From the cell containing the given text, extract its center point as (x, y) coordinate. 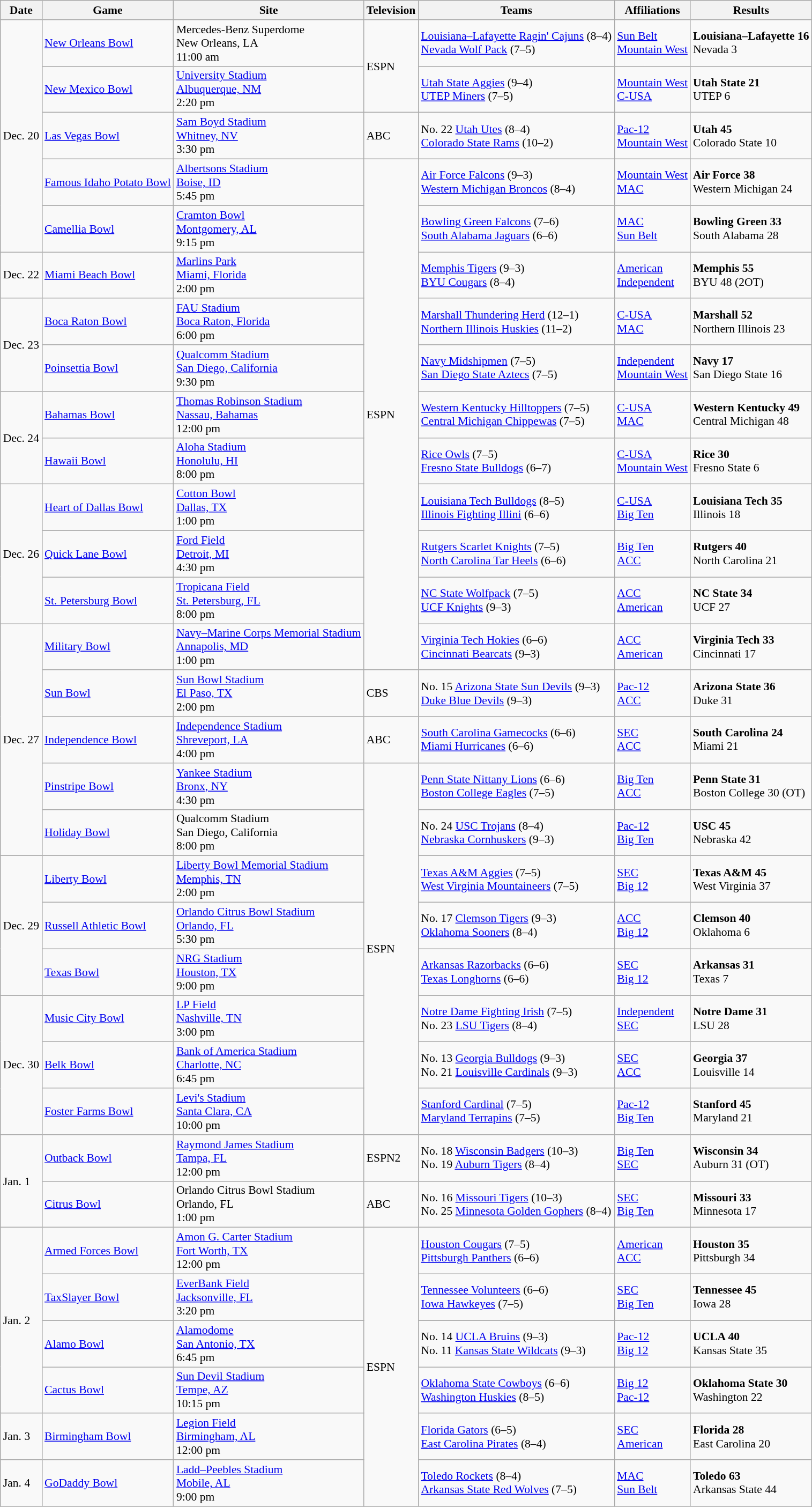
Notre Dame Fighting Irish (7–5)No. 23 LSU Tigers (8–4) (516, 1019)
St. Petersburg Bowl (108, 601)
Tennessee 45Iowa 28 (751, 1298)
Results (751, 10)
Notre Dame 31LSU 28 (751, 1019)
Sun Bowl StadiumEl Paso, TX2:00 pm (269, 694)
Air Force 38Western Michigan 24 (751, 182)
Louisiana–Lafayette 16Nevada 3 (751, 43)
AlamodomeSan Antonio, TX6:45 pm (269, 1344)
Utah State 21UTEP 6 (751, 89)
Foster Farms Bowl (108, 1111)
Orlando Citrus Bowl StadiumOrlando, FL1:00 pm (269, 1205)
No. 24 USC Trojans (8–4)Nebraska Cornhuskers (9–3) (516, 832)
New Orleans Bowl (108, 43)
Bank of America StadiumCharlotte, NC6:45 pm (269, 1065)
Thomas Robinson StadiumNassau, Bahamas12:00 pm (269, 415)
Qualcomm StadiumSan Diego, California9:30 pm (269, 368)
Dec. 23 (21, 345)
University StadiumAlbuquerque, NM2:20 pm (269, 89)
Jan. 1 (21, 1181)
Navy Midshipmen (7–5)San Diego State Aztecs (7–5) (516, 368)
Arkansas Razorbacks (6–6)Texas Longhorns (6–6) (516, 972)
Las Vegas Bowl (108, 136)
Site (269, 10)
Belk Bowl (108, 1065)
Sam Boyd StadiumWhitney, NV3:30 pm (269, 136)
Armed Forces Bowl (108, 1251)
Virginia Tech 33Cincinnati 17 (751, 647)
Pac-12ACC (652, 694)
Cactus Bowl (108, 1390)
Camellia Bowl (108, 228)
Clemson 40Oklahoma 6 (751, 926)
Orlando Citrus Bowl StadiumOrlando, FL5:30 pm (269, 926)
New Mexico Bowl (108, 89)
ESPN2 (391, 1158)
South Carolina Gamecocks (6–6)Miami Hurricanes (6–6) (516, 740)
Military Bowl (108, 647)
GoDaddy Bowl (108, 1483)
Hawaii Bowl (108, 461)
Bowling Green 33South Alabama 28 (751, 228)
Florida 28East Carolina 20 (751, 1437)
IndependentSEC (652, 1019)
Cramton BowlMontgomery, AL9:15 pm (269, 228)
Quick Lane Bowl (108, 555)
Bahamas Bowl (108, 415)
Marlins ParkMiami, Florida2:00 pm (269, 276)
Citrus Bowl (108, 1205)
Utah 45Colorado State 10 (751, 136)
Rutgers Scarlet Knights (7–5)North Carolina Tar Heels (6–6) (516, 555)
Big TenSEC (652, 1158)
Penn State Nittany Lions (6–6)Boston College Eagles (7–5) (516, 786)
Memphis Tigers (9–3)BYU Cougars (8–4) (516, 276)
Liberty Bowl Memorial StadiumMemphis, TN2:00 pm (269, 880)
Independence Bowl (108, 740)
Boca Raton Bowl (108, 322)
Raymond James StadiumTampa, FL12:00 pm (269, 1158)
Television (391, 10)
Cotton BowlDallas, TX1:00 pm (269, 507)
Yankee StadiumBronx, NY4:30 pm (269, 786)
Missouri 33Minnesota 17 (751, 1205)
Texas Bowl (108, 972)
Tropicana FieldSt. Petersburg, FL8:00 pm (269, 601)
Louisiana–Lafayette Ragin' Cajuns (8–4) Nevada Wolf Pack (7–5) (516, 43)
Houston Cougars (7–5)Pittsburgh Panthers (6–6) (516, 1251)
Holiday Bowl (108, 832)
Date (21, 10)
Toledo Rockets (8–4)Arkansas State Red Wolves (7–5) (516, 1483)
Oklahoma State Cowboys (6–6)Washington Huskies (8–5) (516, 1390)
Independence StadiumShreveport, LA4:00 pm (269, 740)
No. 22 Utah Utes (8–4)Colorado State Rams (10–2) (516, 136)
Miami Beach Bowl (108, 276)
Mountain WestC-USA (652, 89)
Air Force Falcons (9–3)Western Michigan Broncos (8–4) (516, 182)
Louisiana Tech 35Illinois 18 (751, 507)
Memphis 55BYU 48 (2OT) (751, 276)
IndependentMountain West (652, 368)
Tennessee Volunteers (6–6)Iowa Hawkeyes (7–5) (516, 1298)
Sun Devil StadiumTempe, AZ10:15 pm (269, 1390)
Georgia 37Louisville 14 (751, 1065)
Jan. 4 (21, 1483)
Navy–Marine Corps Memorial StadiumAnnapolis, MD1:00 pm (269, 647)
Famous Idaho Potato Bowl (108, 182)
Music City Bowl (108, 1019)
Wisconsin 34Auburn 31 (OT) (751, 1158)
Mercedes-Benz SuperdomeNew Orleans, LA11:00 am (269, 43)
Mountain WestMAC (652, 182)
No. 13 Georgia Bulldogs (9–3)No. 21 Louisville Cardinals (9–3) (516, 1065)
Rutgers 40North Carolina 21 (751, 555)
Western Kentucky 49Central Michigan 48 (751, 415)
C-USAMountain West (652, 461)
CBS (391, 694)
Dec. 24 (21, 438)
LP FieldNashville, TN3:00 pm (269, 1019)
Amon G. Carter StadiumFort Worth, TX12:00 pm (269, 1251)
Legion FieldBirmingham, AL12:00 pm (269, 1437)
Louisiana Tech Bulldogs (8–5)Illinois Fighting Illini (6–6) (516, 507)
Florida Gators (6–5)East Carolina Pirates (8–4) (516, 1437)
South Carolina 24Miami 21 (751, 740)
Pinstripe Bowl (108, 786)
Outback Bowl (108, 1158)
Marshall Thundering Herd (12–1)Northern Illinois Huskies (11–2) (516, 322)
Liberty Bowl (108, 880)
Stanford Cardinal (7–5)Maryland Terrapins (7–5) (516, 1111)
Russell Athletic Bowl (108, 926)
No. 15 Arizona State Sun Devils (9–3)Duke Blue Devils (9–3) (516, 694)
Penn State 31Boston College 30 (OT) (751, 786)
Rice Owls (7–5)Fresno State Bulldogs (6–7) (516, 461)
Jan. 3 (21, 1437)
EverBank FieldJacksonville, FL3:20 pm (269, 1298)
Rice 30Fresno State 6 (751, 461)
TaxSlayer Bowl (108, 1298)
NC State Wolfpack (7–5)UCF Knights (9–3) (516, 601)
Affiliations (652, 10)
Aloha StadiumHonolulu, HI8:00 pm (269, 461)
Ladd–Peebles StadiumMobile, AL9:00 pm (269, 1483)
ACCBig 12 (652, 926)
Houston 35Pittsburgh 34 (751, 1251)
Navy 17San Diego State 16 (751, 368)
Levi's StadiumSanta Clara, CA10:00 pm (269, 1111)
Poinsettia Bowl (108, 368)
UCLA 40Kansas State 35 (751, 1344)
No. 17 Clemson Tigers (9–3)Oklahoma Sooners (8–4) (516, 926)
SECAmerican (652, 1437)
AmericanACC (652, 1251)
Game (108, 10)
Dec. 27 (21, 740)
Texas A&M Aggies (7–5)West Virginia Mountaineers (7–5) (516, 880)
No. 18 Wisconsin Badgers (10–3)No. 19 Auburn Tigers (8–4) (516, 1158)
Sun BeltMountain West (652, 43)
Texas A&M 45West Virginia 37 (751, 880)
Arizona State 36Duke 31 (751, 694)
Marshall 52Northern Illinois 23 (751, 322)
Sun Bowl (108, 694)
Qualcomm StadiumSan Diego, California8:00 pm (269, 832)
C-USABig Ten (652, 507)
USC 45Nebraska 42 (751, 832)
Dec. 30 (21, 1065)
Oklahoma State 30Washington 22 (751, 1390)
Toledo 63Arkansas State 44 (751, 1483)
Dec. 20 (21, 136)
Arkansas 31Texas 7 (751, 972)
No. 14 UCLA Bruins (9–3)No. 11 Kansas State Wildcats (9–3) (516, 1344)
Western Kentucky Hilltoppers (7–5)Central Michigan Chippewas (7–5) (516, 415)
AmericanIndependent (652, 276)
NRG StadiumHouston, TX9:00 pm (269, 972)
FAU StadiumBoca Raton, Florida6:00 pm (269, 322)
Utah State Aggies (9–4)UTEP Miners (7–5) (516, 89)
Ford FieldDetroit, MI4:30 pm (269, 555)
Birmingham Bowl (108, 1437)
Big 12Pac-12 (652, 1390)
Teams (516, 10)
Alamo Bowl (108, 1344)
Pac-12Mountain West (652, 136)
Dec. 26 (21, 554)
Dec. 29 (21, 926)
Pac-12Big 12 (652, 1344)
Virginia Tech Hokies (6–6)Cincinnati Bearcats (9–3) (516, 647)
No. 16 Missouri Tigers (10–3)No. 25 Minnesota Golden Gophers (8–4) (516, 1205)
NC State 34UCF 27 (751, 601)
Jan. 2 (21, 1320)
Albertsons StadiumBoise, ID5:45 pm (269, 182)
Bowling Green Falcons (7–6)South Alabama Jaguars (6–6) (516, 228)
Dec. 22 (21, 276)
Stanford 45Maryland 21 (751, 1111)
Heart of Dallas Bowl (108, 507)
